For the text-containing cell, return its midpoint in (x, y) coordinate format. 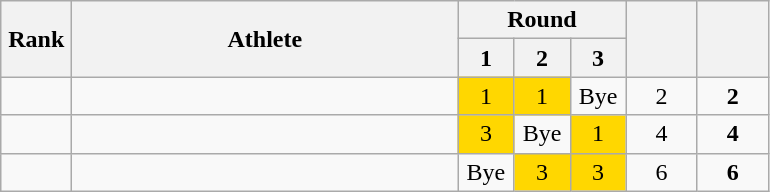
Round (542, 20)
Rank (36, 39)
Athlete (265, 39)
